Pinpoint the cell where the given text exists, returning its (X, Y) midpoint coordinate. 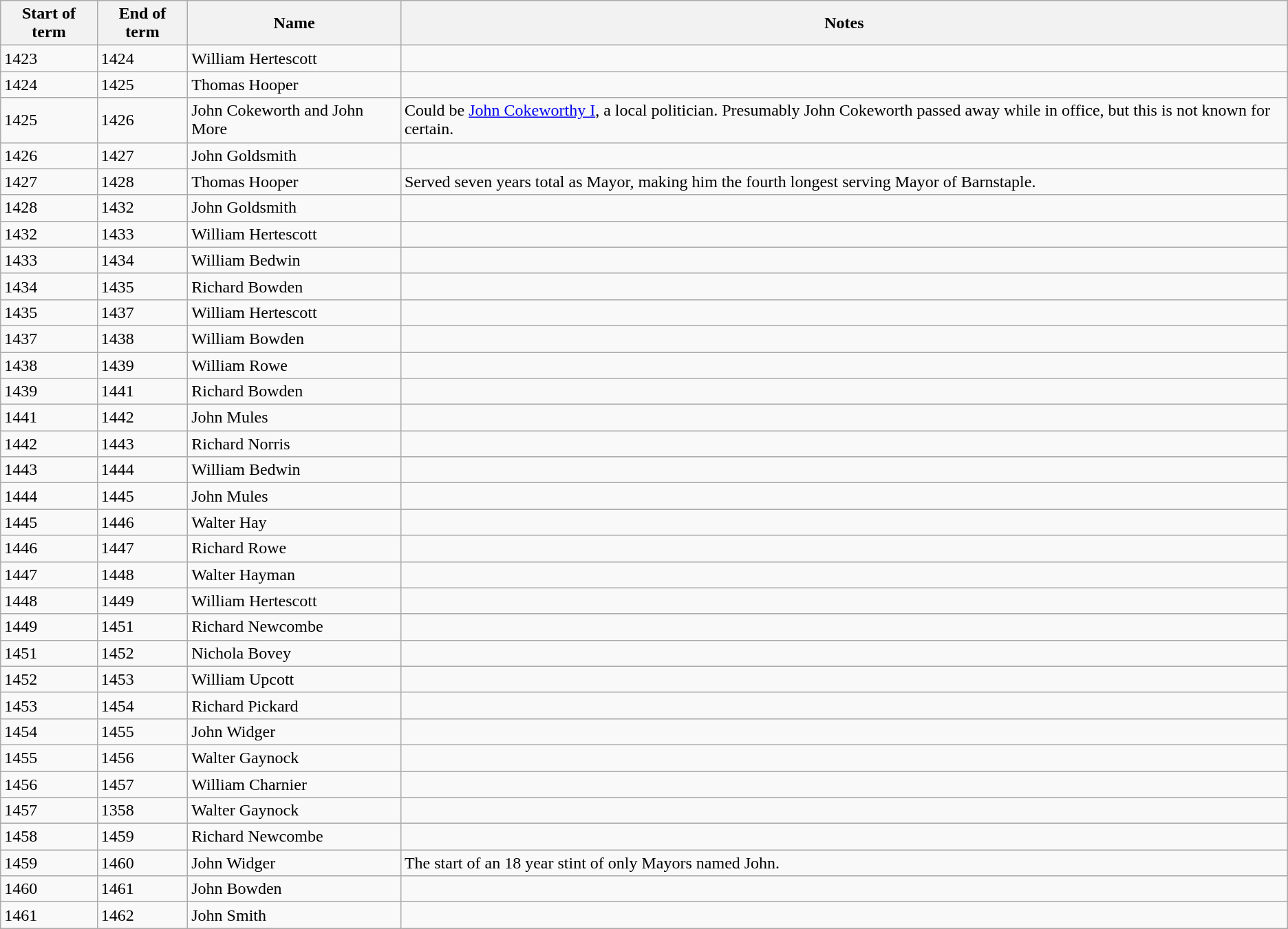
Nichola Bovey (294, 653)
Start of term (49, 23)
Walter Hay (294, 522)
John Cokeworth and John More (294, 120)
John Bowden (294, 889)
Richard Norris (294, 444)
Walter Hayman (294, 575)
William Charnier (294, 784)
1423 (49, 58)
John Smith (294, 915)
Could be John Cokeworthy I, a local politician. Presumably John Cokeworth passed away while in office, but this is not known for certain. (844, 120)
William Upcott (294, 679)
The start of an 18 year stint of only Mayors named John. (844, 863)
Richard Pickard (294, 705)
1458 (49, 837)
Richard Rowe (294, 548)
1358 (142, 811)
End of term (142, 23)
William Rowe (294, 365)
1462 (142, 915)
William Bowden (294, 339)
Name (294, 23)
Notes (844, 23)
Served seven years total as Mayor, making him the fourth longest serving Mayor of Barnstaple. (844, 182)
